Return the (X, Y) coordinate for the center point of the cell that contains the specified text.  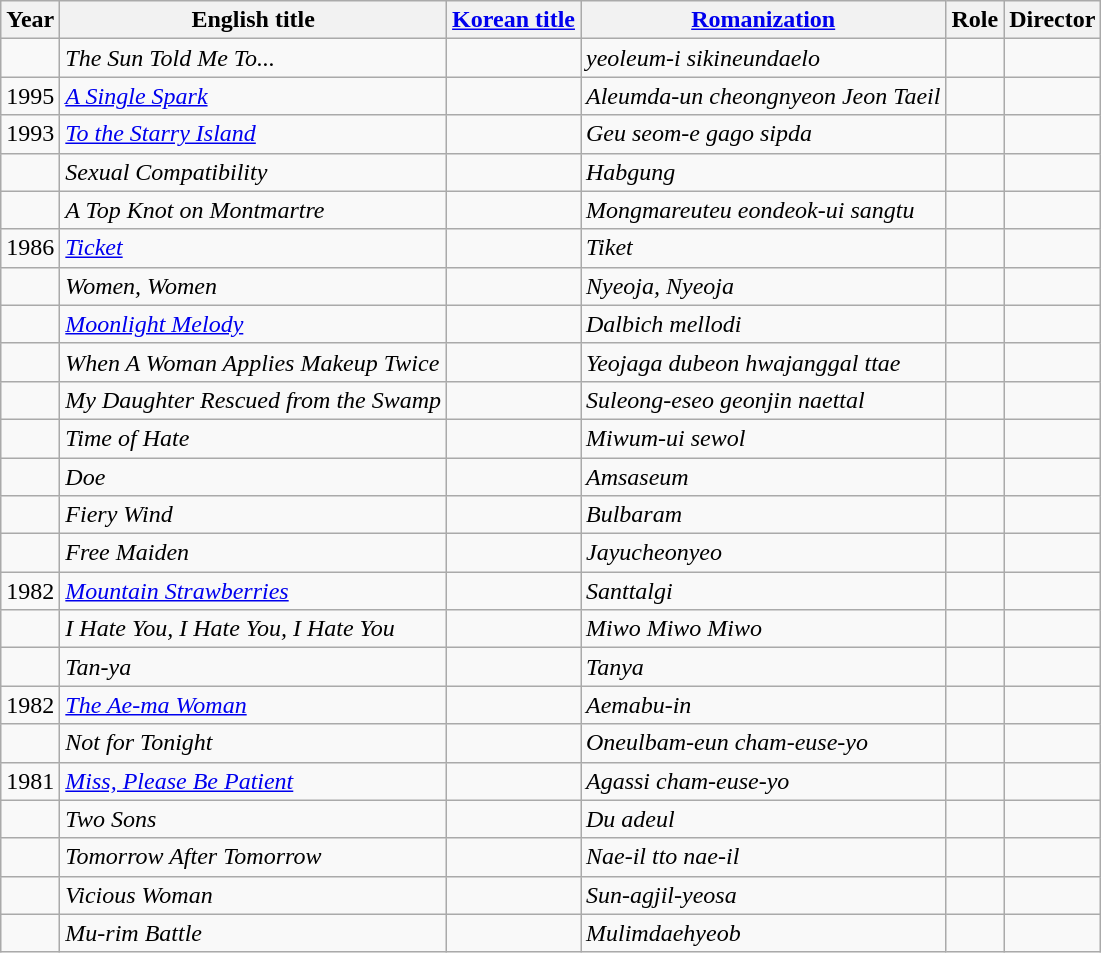
Nyeoja, Nyeoja (762, 286)
Time of Hate (254, 438)
Yeojaga dubeon hwajanggal ttae (762, 362)
Agassi cham-euse-yo (762, 781)
A Top Knot on Montmartre (254, 210)
My Daughter Rescued from the Swamp (254, 400)
Mulimdaehyeob (762, 933)
Women, Women (254, 286)
Amsaseum (762, 477)
1981 (30, 781)
Santtalgi (762, 591)
Jayucheonyeo (762, 553)
Sun-agjil-yeosa (762, 895)
Tiket (762, 248)
Not for Tonight (254, 743)
Vicious Woman (254, 895)
Director (1052, 20)
1993 (30, 134)
Dalbich mellodi (762, 324)
When A Woman Applies Makeup Twice (254, 362)
Free Maiden (254, 553)
Suleong-eseo geonjin naettal (762, 400)
Bulbaram (762, 515)
Sexual Compatibility (254, 172)
The Sun Told Me To... (254, 58)
Nae-il tto nae-il (762, 857)
Doe (254, 477)
Oneulbam-eun cham-euse-yo (762, 743)
1986 (30, 248)
Mountain Strawberries (254, 591)
English title (254, 20)
Romanization (762, 20)
Tanya (762, 667)
Miwo Miwo Miwo (762, 629)
1995 (30, 96)
I Hate You, I Hate You, I Hate You (254, 629)
Geu seom-e gago sipda (762, 134)
Miss, Please Be Patient (254, 781)
Aleumda-un cheongnyeon Jeon Taeil (762, 96)
Two Sons (254, 819)
Mongmareuteu eondeok-ui sangtu (762, 210)
yeoleum-i sikineundaelo (762, 58)
Mu-rim Battle (254, 933)
Ticket (254, 248)
Role (975, 20)
Tan-ya (254, 667)
Habgung (762, 172)
Tomorrow After Tomorrow (254, 857)
A Single Spark (254, 96)
Year (30, 20)
To the Starry Island (254, 134)
Aemabu-in (762, 705)
Korean title (514, 20)
Moonlight Melody (254, 324)
The Ae-ma Woman (254, 705)
Miwum-ui sewol (762, 438)
Du adeul (762, 819)
Fiery Wind (254, 515)
